From the cell containing the given text, extract its center point as [x, y] coordinate. 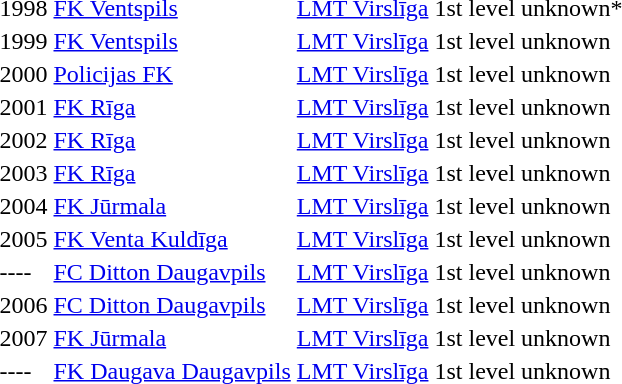
FK Ventspils [172, 41]
Policijas FK [172, 74]
FK Venta Kuldīga [172, 239]
